For the text-containing cell, return its midpoint in [x, y] coordinate format. 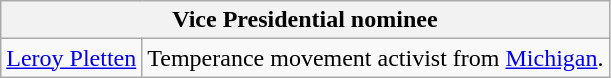
Temperance movement activist from Michigan. [376, 58]
Vice Presidential nominee [305, 20]
Leroy Pletten [72, 58]
